For the text-containing cell, return its midpoint in (X, Y) coordinate format. 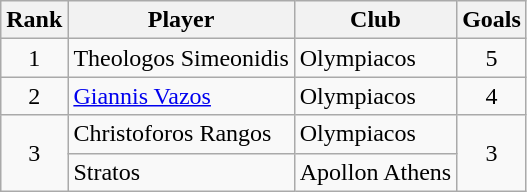
1 (34, 58)
Player (181, 20)
2 (34, 96)
5 (492, 58)
Theologos Simeonidis (181, 58)
Giannis Vazos (181, 96)
Club (375, 20)
4 (492, 96)
Stratos (181, 172)
Goals (492, 20)
Rank (34, 20)
Christoforos Rangos (181, 134)
Apollon Athens (375, 172)
